Output the [x, y] coordinate of the center of the cell containing the given text.  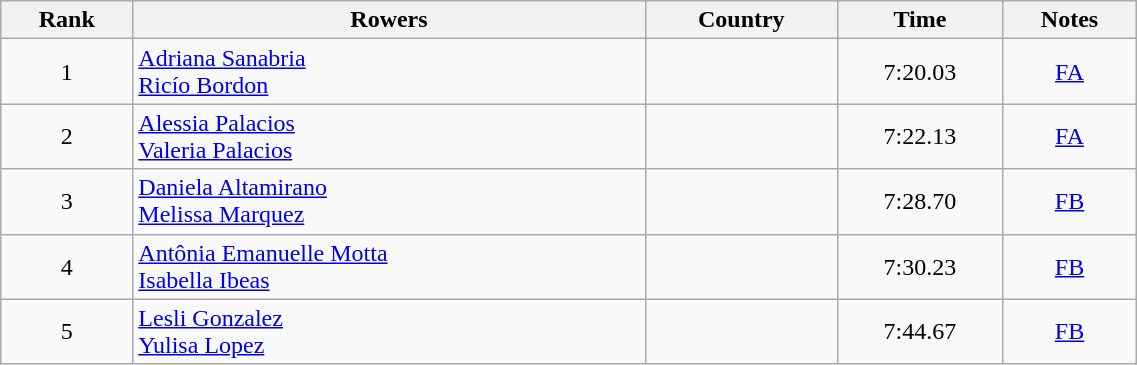
Time [920, 20]
3 [67, 202]
7:22.13 [920, 136]
7:20.03 [920, 72]
2 [67, 136]
Notes [1070, 20]
Lesli GonzalezYulisa Lopez [389, 332]
Rank [67, 20]
4 [67, 266]
5 [67, 332]
7:30.23 [920, 266]
Country [741, 20]
7:44.67 [920, 332]
Adriana SanabriaRicío Bordon [389, 72]
Antônia Emanuelle MottaIsabella Ibeas [389, 266]
7:28.70 [920, 202]
Alessia PalaciosValeria Palacios [389, 136]
1 [67, 72]
Rowers [389, 20]
Daniela AltamiranoMelissa Marquez [389, 202]
